Pinpoint the cell where the given text exists, returning its (x, y) midpoint coordinate. 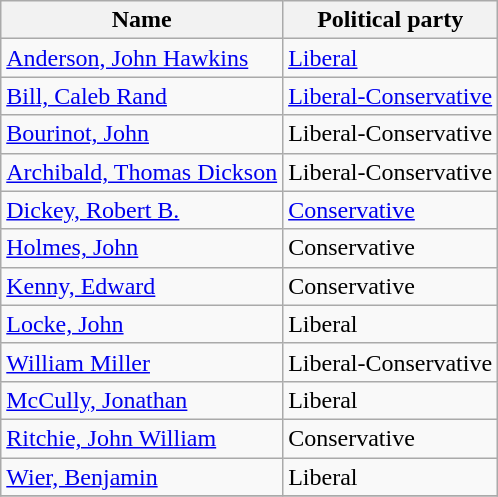
Archibald, Thomas Dickson (142, 172)
Political party (390, 20)
Kenny, Edward (142, 286)
Name (142, 20)
Bourinot, John (142, 134)
Holmes, John (142, 248)
Locke, John (142, 324)
Bill, Caleb Rand (142, 96)
Wier, Benjamin (142, 477)
William Miller (142, 362)
Anderson, John Hawkins (142, 58)
Dickey, Robert B. (142, 210)
McCully, Jonathan (142, 400)
Ritchie, John William (142, 438)
